Locate the cell with the specified text and output its [X, Y] center coordinate. 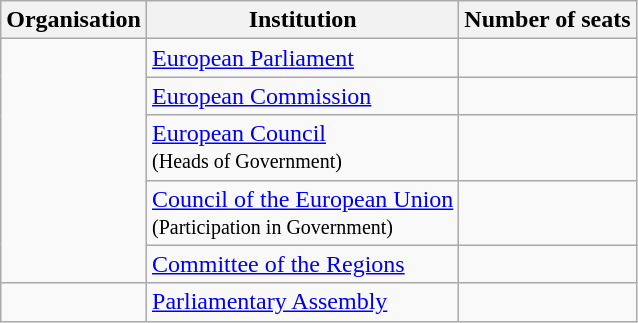
Institution [303, 20]
Organisation [74, 20]
Council of the European Union(Participation in Government) [303, 212]
European Commission [303, 96]
European Parliament [303, 58]
Number of seats [548, 20]
European Council(Heads of Government) [303, 148]
Committee of the Regions [303, 264]
Parliamentary Assembly [303, 302]
